Search for the cell housing the specified text and yield its (X, Y) center coordinate. 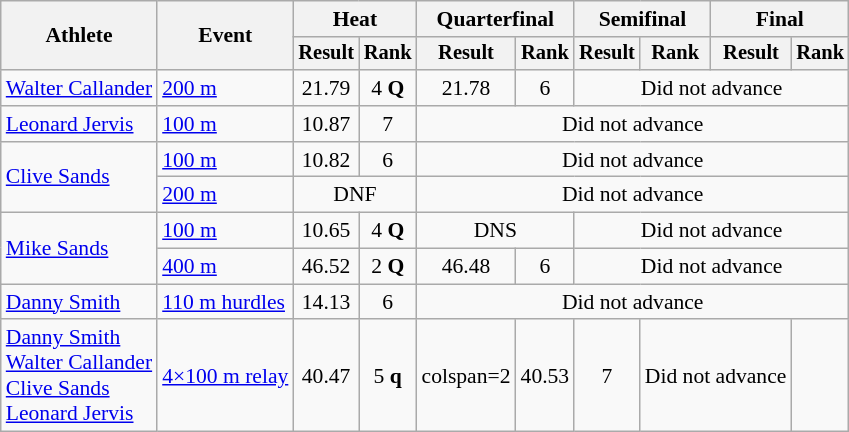
400 m (225, 267)
14.13 (326, 302)
Walter Callander (79, 88)
Heat (354, 19)
46.52 (326, 267)
Clive Sands (79, 178)
Leonard Jervis (79, 124)
4×100 m relay (225, 376)
40.47 (326, 376)
Event (225, 36)
colspan=2 (466, 376)
2 Q (388, 267)
21.78 (466, 88)
10.87 (326, 124)
10.82 (326, 160)
Quarterfinal (495, 19)
40.53 (546, 376)
10.65 (326, 231)
Mike Sands (79, 248)
Final (780, 19)
DNS (495, 231)
Semifinal (642, 19)
Danny SmithWalter CallanderClive SandsLeonard Jervis (79, 376)
Athlete (79, 36)
46.48 (466, 267)
21.79 (326, 88)
Danny Smith (79, 302)
DNF (354, 195)
5 q (388, 376)
110 m hurdles (225, 302)
